Determine the [X, Y] coordinate at the center of the cell enclosing the given text.  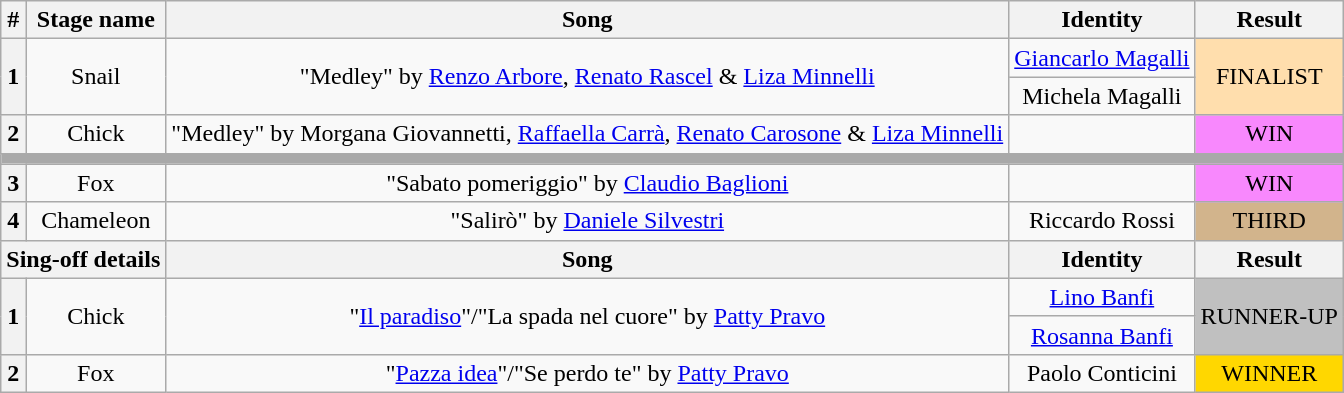
# [14, 20]
"Pazza idea"/"Se perdo te" by Patty Pravo [588, 373]
Rosanna Banfi [1102, 335]
WINNER [1269, 373]
"Sabato pomeriggio" by Claudio Baglioni [588, 183]
Giancarlo Magalli [1102, 58]
RUNNER-UP [1269, 316]
FINALIST [1269, 77]
"Salirò" by Daniele Silvestri [588, 221]
Paolo Conticini [1102, 373]
Lino Banfi [1102, 297]
Riccardo Rossi [1102, 221]
4 [14, 221]
3 [14, 183]
Chameleon [96, 221]
"Il paradiso"/"La spada nel cuore" by Patty Pravo [588, 316]
Michela Magalli [1102, 96]
"Medley" by Renzo Arbore, Renato Rascel & Liza Minnelli [588, 77]
THIRD [1269, 221]
Sing-off details [84, 259]
Snail [96, 77]
Stage name [96, 20]
"Medley" by Morgana Giovannetti, Raffaella Carrà, Renato Carosone & Liza Minnelli [588, 134]
